Scan for the cell matching the given text and deliver its (X, Y) coordinate at center. 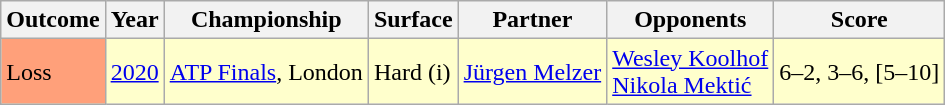
Surface (413, 20)
Championship (266, 20)
Outcome (53, 20)
6–2, 3–6, [5–10] (860, 72)
Loss (53, 72)
2020 (134, 72)
Partner (532, 20)
Hard (i) (413, 72)
Wesley Koolhof Nikola Mektić (690, 72)
Year (134, 20)
ATP Finals, London (266, 72)
Opponents (690, 20)
Score (860, 20)
Jürgen Melzer (532, 72)
